Search for the cell housing the specified text and yield its [X, Y] center coordinate. 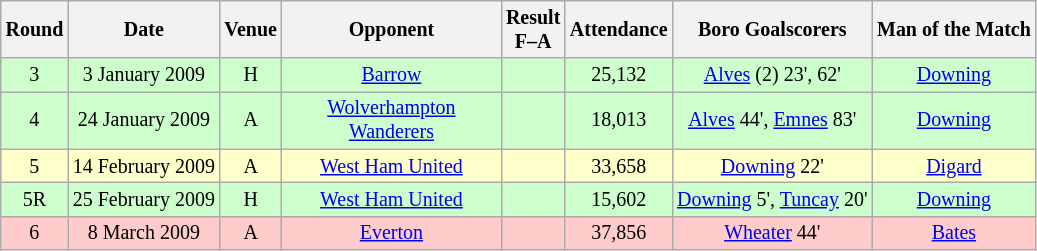
3 [34, 76]
Alves 44', Emnes 83' [772, 120]
5R [34, 200]
Round [34, 30]
Venue [251, 30]
Barrow [392, 76]
24 January 2009 [144, 120]
25,132 [618, 76]
4 [34, 120]
Downing 5', Tuncay 20' [772, 200]
Wolverhampton Wanderers [392, 120]
Attendance [618, 30]
3 January 2009 [144, 76]
Boro Goalscorers [772, 30]
25 February 2009 [144, 200]
Bates [954, 232]
33,658 [618, 166]
Man of the Match [954, 30]
18,013 [618, 120]
5 [34, 166]
8 March 2009 [144, 232]
6 [34, 232]
Alves (2) 23', 62' [772, 76]
Wheater 44' [772, 232]
Date [144, 30]
ResultF–A [533, 30]
Opponent [392, 30]
Everton [392, 232]
15,602 [618, 200]
Downing 22' [772, 166]
37,856 [618, 232]
Digard [954, 166]
14 February 2009 [144, 166]
